Provide the (X, Y) coordinate of the cell's center where the given text is located.  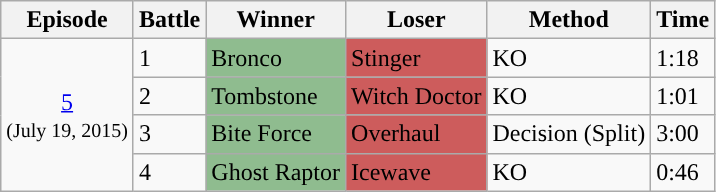
Tombstone (276, 96)
Bronco (276, 58)
Decision (Split) (569, 134)
3:00 (683, 134)
Ghost Raptor (276, 172)
2 (169, 96)
1:18 (683, 58)
Witch Doctor (416, 96)
Overhaul (416, 134)
Battle (169, 20)
Icewave (416, 172)
1 (169, 58)
Loser (416, 20)
Winner (276, 20)
Episode (68, 20)
4 (169, 172)
1:01 (683, 96)
3 (169, 134)
Method (569, 20)
5(July 19, 2015) (68, 115)
Bite Force (276, 134)
Stinger (416, 58)
0:46 (683, 172)
Time (683, 20)
